Detect which cell encompasses the target text, then output its (X, Y) center coordinate. 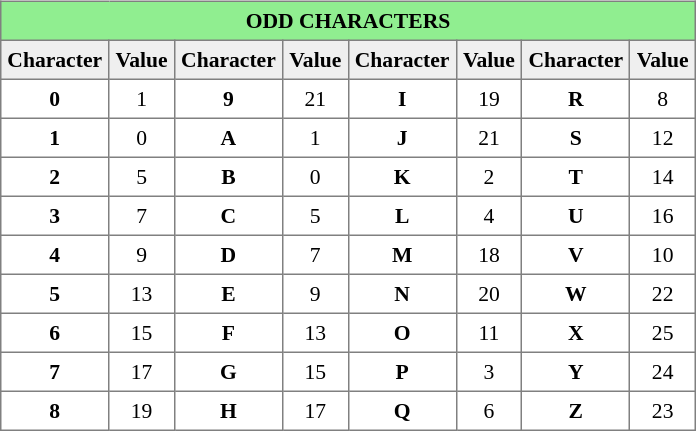
10 (662, 254)
Z (576, 410)
F (228, 332)
11 (488, 332)
Y (576, 372)
24 (662, 372)
Q (402, 410)
L (402, 216)
P (402, 372)
25 (662, 332)
D (228, 254)
H (228, 410)
R (576, 98)
U (576, 216)
X (576, 332)
C (228, 216)
14 (662, 176)
23 (662, 410)
S (576, 138)
A (228, 138)
K (402, 176)
O (402, 332)
I (402, 98)
12 (662, 138)
W (576, 294)
G (228, 372)
T (576, 176)
M (402, 254)
B (228, 176)
E (228, 294)
V (576, 254)
22 (662, 294)
J (402, 138)
16 (662, 216)
18 (488, 254)
ODD CHARACTERS (348, 20)
20 (488, 294)
N (402, 294)
